Extract the [x, y] coordinate from the center of the cell holding the provided text.  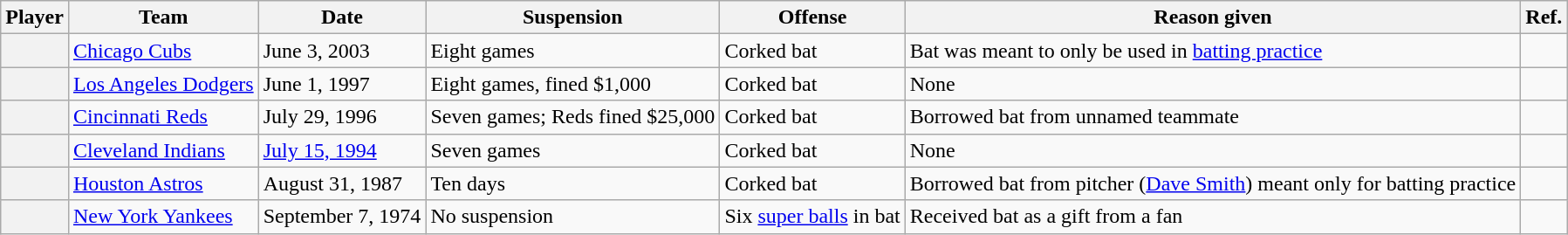
Borrowed bat from pitcher (Dave Smith) meant only for batting practice [1213, 183]
Houston Astros [163, 183]
Received bat as a gift from a fan [1213, 217]
Eight games [572, 51]
July 15, 1994 [342, 150]
Cincinnati Reds [163, 117]
Six super balls in bat [812, 217]
New York Yankees [163, 217]
June 1, 1997 [342, 84]
Offense [812, 17]
Chicago Cubs [163, 51]
Ten days [572, 183]
June 3, 2003 [342, 51]
September 7, 1974 [342, 217]
Eight games, fined $1,000 [572, 84]
Los Angeles Dodgers [163, 84]
Cleveland Indians [163, 150]
No suspension [572, 217]
August 31, 1987 [342, 183]
July 29, 1996 [342, 117]
Borrowed bat from unnamed teammate [1213, 117]
Bat was meant to only be used in batting practice [1213, 51]
Ref. [1544, 17]
Reason given [1213, 17]
Date [342, 17]
Player [35, 17]
Suspension [572, 17]
Seven games [572, 150]
Seven games; Reds fined $25,000 [572, 117]
Team [163, 17]
